Capture the cell that displays the provided text and extract its [x, y] central coordinate. 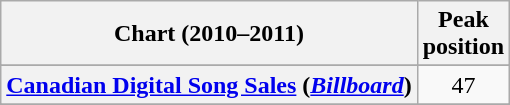
47 [463, 85]
Chart (2010–2011) [209, 34]
Canadian Digital Song Sales (Billboard) [209, 85]
Peakposition [463, 34]
